Pinpoint the cell where the given text exists, returning its (X, Y) midpoint coordinate. 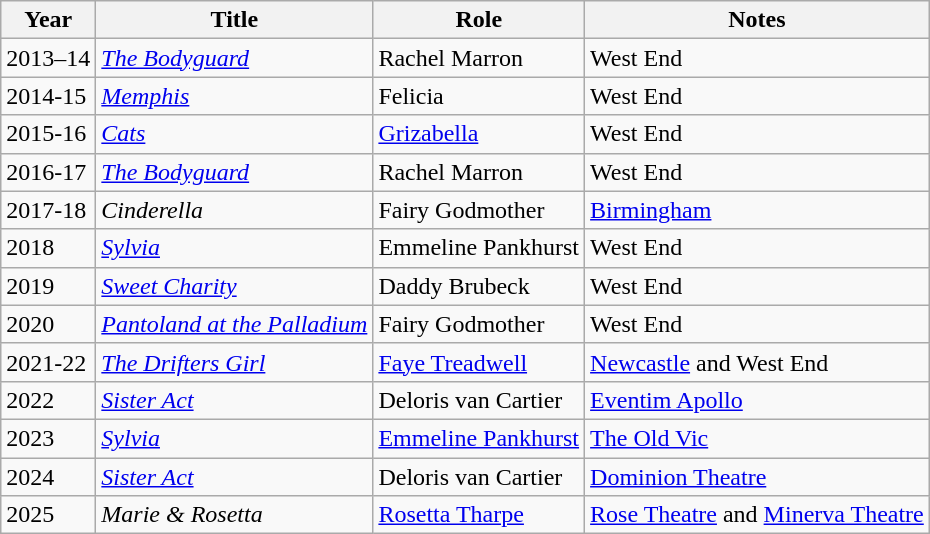
Cats (234, 134)
2024 (48, 477)
Notes (758, 20)
Daddy Brubeck (479, 286)
Grizabella (479, 134)
2021-22 (48, 362)
Felicia (479, 96)
2016-17 (48, 172)
2020 (48, 324)
Sweet Charity (234, 286)
Cinderella (234, 210)
Newcastle and West End (758, 362)
2022 (48, 400)
Role (479, 20)
2013–14 (48, 58)
2019 (48, 286)
Birmingham (758, 210)
2014-15 (48, 96)
The Drifters Girl (234, 362)
The Old Vic (758, 438)
2023 (48, 438)
Title (234, 20)
Year (48, 20)
Dominion Theatre (758, 477)
Pantoland at the Palladium (234, 324)
2017-18 (48, 210)
2015-16 (48, 134)
Eventim Apollo (758, 400)
Rosetta Tharpe (479, 515)
2025 (48, 515)
2018 (48, 248)
Rose Theatre and Minerva Theatre (758, 515)
Memphis (234, 96)
Marie & Rosetta (234, 515)
Faye Treadwell (479, 362)
